Return the (X, Y) coordinate for the center point of the cell that contains the specified text.  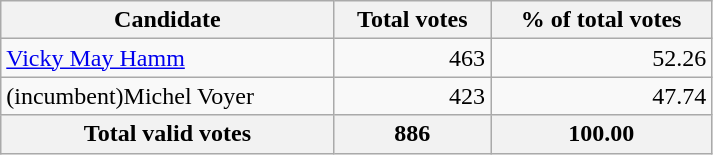
423 (412, 96)
886 (412, 134)
Vicky May Hamm (168, 58)
47.74 (602, 96)
Candidate (168, 20)
463 (412, 58)
% of total votes (602, 20)
100.00 (602, 134)
52.26 (602, 58)
Total votes (412, 20)
Total valid votes (168, 134)
(incumbent)Michel Voyer (168, 96)
